Identify which cell holds the provided text, then report its (X, Y) central coordinate. 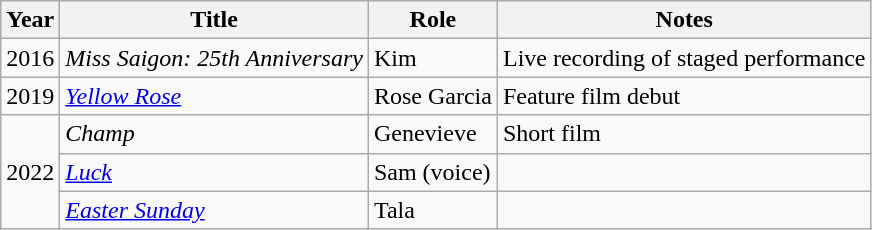
2022 (30, 172)
2016 (30, 58)
Kim (432, 58)
Miss Saigon: 25th Anniversary (214, 58)
Champ (214, 134)
Live recording of staged performance (684, 58)
Yellow Rose (214, 96)
Notes (684, 20)
Feature film debut (684, 96)
Genevieve (432, 134)
Luck (214, 172)
Year (30, 20)
2019 (30, 96)
Short film (684, 134)
Role (432, 20)
Title (214, 20)
Sam (voice) (432, 172)
Easter Sunday (214, 210)
Rose Garcia (432, 96)
Tala (432, 210)
